Output the [x, y] coordinate of the center of the cell containing the given text.  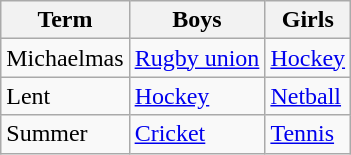
Netball [308, 96]
Girls [308, 20]
Tennis [308, 134]
Rugby union [197, 58]
Term [65, 20]
Michaelmas [65, 58]
Summer [65, 134]
Lent [65, 96]
Boys [197, 20]
Cricket [197, 134]
